Pinpoint the cell where the given text exists, returning its (x, y) midpoint coordinate. 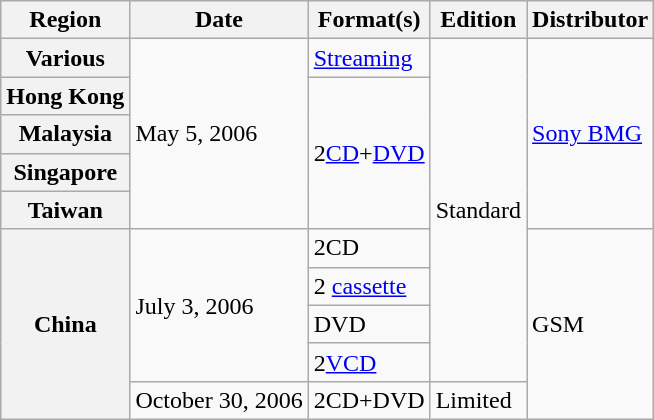
October 30, 2006 (219, 400)
2CD (369, 248)
DVD (369, 324)
Streaming (369, 58)
May 5, 2006 (219, 134)
Various (66, 58)
Limited (478, 400)
Standard (478, 210)
2VCD (369, 362)
2 cassette (369, 286)
Singapore (66, 172)
Sony BMG (590, 134)
GSM (590, 324)
Hong Kong (66, 96)
Date (219, 20)
July 3, 2006 (219, 305)
China (66, 324)
Region (66, 20)
Format(s) (369, 20)
Malaysia (66, 134)
Edition (478, 20)
Distributor (590, 20)
Taiwan (66, 210)
